Locate the cell with the specified text and output its [x, y] center coordinate. 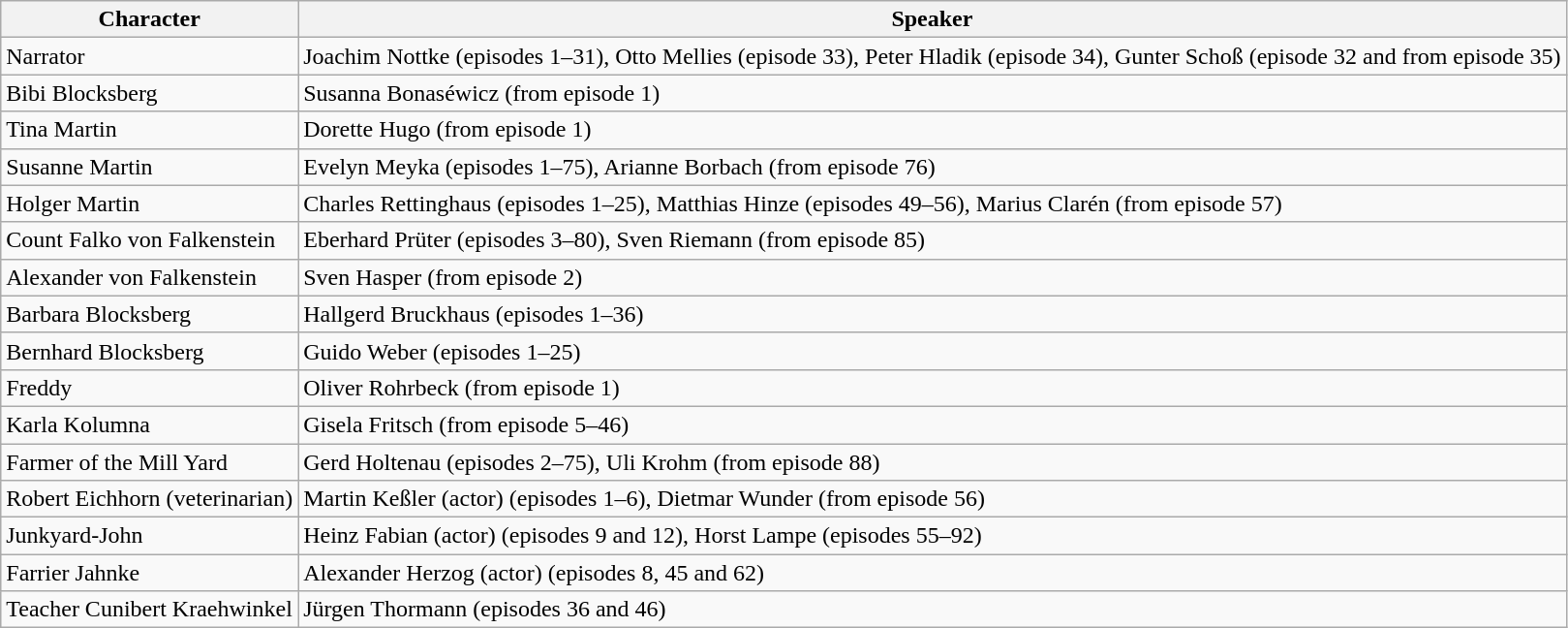
Bernhard Blocksberg [149, 351]
Evelyn Meyka (episodes 1–75), Arianne Borbach (from episode 76) [932, 167]
Holger Martin [149, 204]
Alexander von Falkenstein [149, 277]
Teacher Cunibert Kraehwinkel [149, 610]
Hallgerd Bruckhaus (episodes 1–36) [932, 314]
Barbara Blocksberg [149, 314]
Eberhard Prüter (episodes 3–80), Sven Riemann (from episode 85) [932, 240]
Susanna Bonaséwicz (from episode 1) [932, 93]
Freddy [149, 388]
Dorette Hugo (from episode 1) [932, 130]
Gisela Fritsch (from episode 5–46) [932, 424]
Karla Kolumna [149, 424]
Tina Martin [149, 130]
Farmer of the Mill Yard [149, 462]
Count Falko von Falkenstein [149, 240]
Heinz Fabian (actor) (episodes 9 and 12), Horst Lampe (episodes 55–92) [932, 536]
Joachim Nottke (episodes 1–31), Otto Mellies (episode 33), Peter Hladik (episode 34), Gunter Schoß (episode 32 and from episode 35) [932, 56]
Jürgen Thormann (episodes 36 and 46) [932, 610]
Sven Hasper (from episode 2) [932, 277]
Junkyard-John [149, 536]
Oliver Rohrbeck (from episode 1) [932, 388]
Farrier Jahnke [149, 573]
Robert Eichhorn (veterinarian) [149, 499]
Guido Weber (episodes 1–25) [932, 351]
Narrator [149, 56]
Susanne Martin [149, 167]
Character [149, 19]
Speaker [932, 19]
Bibi Blocksberg [149, 93]
Alexander Herzog (actor) (episodes 8, 45 and 62) [932, 573]
Gerd Holtenau (episodes 2–75), Uli Krohm (from episode 88) [932, 462]
Charles Rettinghaus (episodes 1–25), Matthias Hinze (episodes 49–56), Marius Clarén (from episode 57) [932, 204]
Martin Keßler (actor) (episodes 1–6), Dietmar Wunder (from episode 56) [932, 499]
